Scan for the cell matching the given text and deliver its [X, Y] coordinate at center. 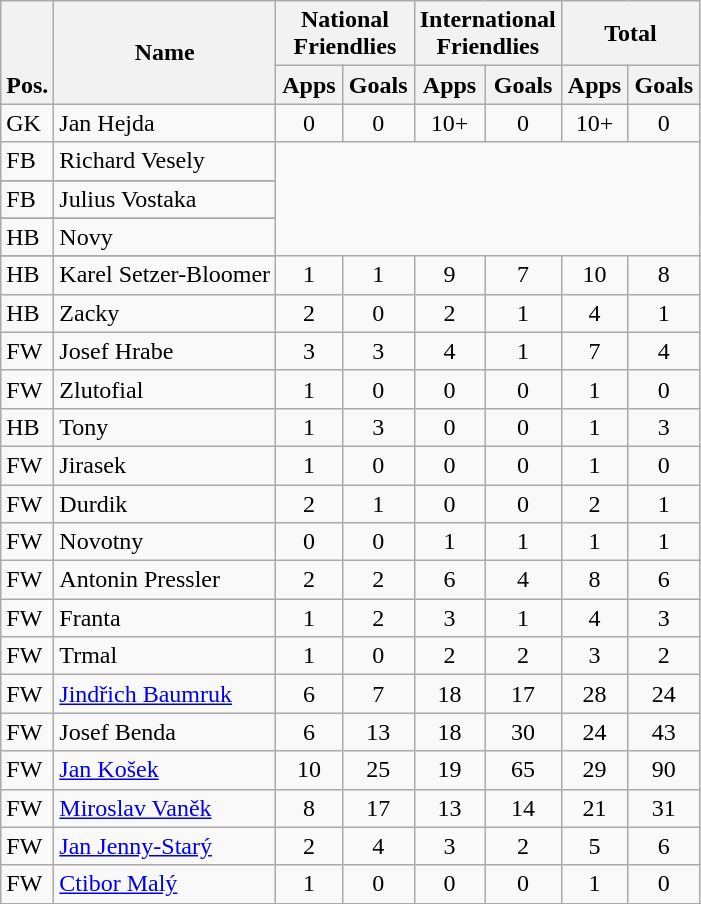
29 [594, 770]
Josef Benda [165, 732]
5 [594, 846]
Karel Setzer-Bloomer [165, 275]
National Friendlies [346, 34]
31 [664, 808]
Jirasek [165, 465]
Total [630, 34]
9 [450, 275]
25 [378, 770]
Novy [165, 237]
Tony [165, 427]
43 [664, 732]
14 [523, 808]
21 [594, 808]
90 [664, 770]
Miroslav Vaněk [165, 808]
Jindřich Baumruk [165, 694]
Richard Vesely [165, 161]
GK [28, 123]
65 [523, 770]
Zlutofial [165, 389]
Ctibor Malý [165, 884]
Trmal [165, 656]
Zacky [165, 313]
30 [523, 732]
Novotny [165, 542]
Pos. [28, 52]
Durdik [165, 503]
Franta [165, 618]
Jan Jenny-Starý [165, 846]
Jan Hejda [165, 123]
19 [450, 770]
Antonin Pressler [165, 580]
Jan Košek [165, 770]
Julius Vostaka [165, 199]
28 [594, 694]
Josef Hrabe [165, 351]
International Friendlies [488, 34]
Name [165, 52]
